Identify which cell holds the provided text, then report its [x, y] central coordinate. 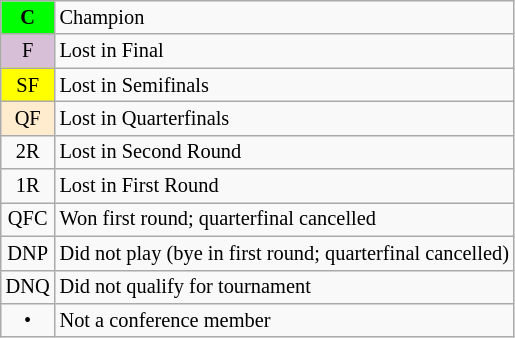
Did not qualify for tournament [284, 287]
Lost in Final [284, 51]
C [28, 17]
• [28, 320]
SF [28, 85]
Lost in Semifinals [284, 85]
DNP [28, 253]
F [28, 51]
1R [28, 186]
DNQ [28, 287]
Lost in Second Round [284, 152]
Not a conference member [284, 320]
Champion [284, 17]
Lost in First Round [284, 186]
QF [28, 118]
QFC [28, 219]
2R [28, 152]
Did not play (bye in first round; quarterfinal cancelled) [284, 253]
Won first round; quarterfinal cancelled [284, 219]
Lost in Quarterfinals [284, 118]
